For the text-containing cell, return its midpoint in [x, y] coordinate format. 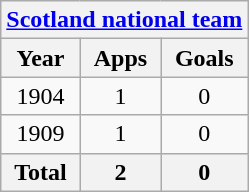
Year [40, 58]
Scotland national team [124, 20]
1904 [40, 96]
Total [40, 172]
Apps [120, 58]
Goals [204, 58]
1909 [40, 134]
2 [120, 172]
